From the cell containing the given text, extract its center point as (x, y) coordinate. 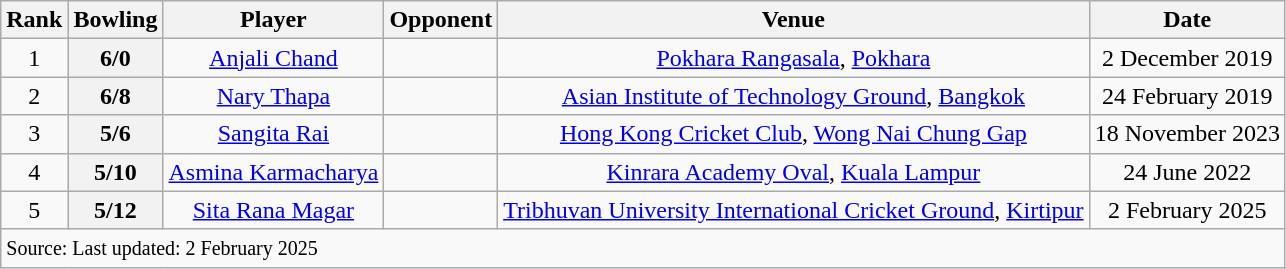
Bowling (116, 20)
Asmina Karmacharya (274, 172)
5/12 (116, 210)
18 November 2023 (1187, 134)
Anjali Chand (274, 58)
24 June 2022 (1187, 172)
Rank (34, 20)
6/0 (116, 58)
Player (274, 20)
Opponent (441, 20)
Asian Institute of Technology Ground, Bangkok (794, 96)
Venue (794, 20)
5/10 (116, 172)
Source: Last updated: 2 February 2025 (644, 248)
Kinrara Academy Oval, Kuala Lampur (794, 172)
Hong Kong Cricket Club, Wong Nai Chung Gap (794, 134)
24 February 2019 (1187, 96)
5 (34, 210)
Date (1187, 20)
4 (34, 172)
6/8 (116, 96)
2 February 2025 (1187, 210)
Sangita Rai (274, 134)
Nary Thapa (274, 96)
Pokhara Rangasala, Pokhara (794, 58)
5/6 (116, 134)
Tribhuvan University International Cricket Ground, Kirtipur (794, 210)
2 (34, 96)
3 (34, 134)
1 (34, 58)
Sita Rana Magar (274, 210)
2 December 2019 (1187, 58)
